Capture the cell that displays the provided text and extract its [X, Y] central coordinate. 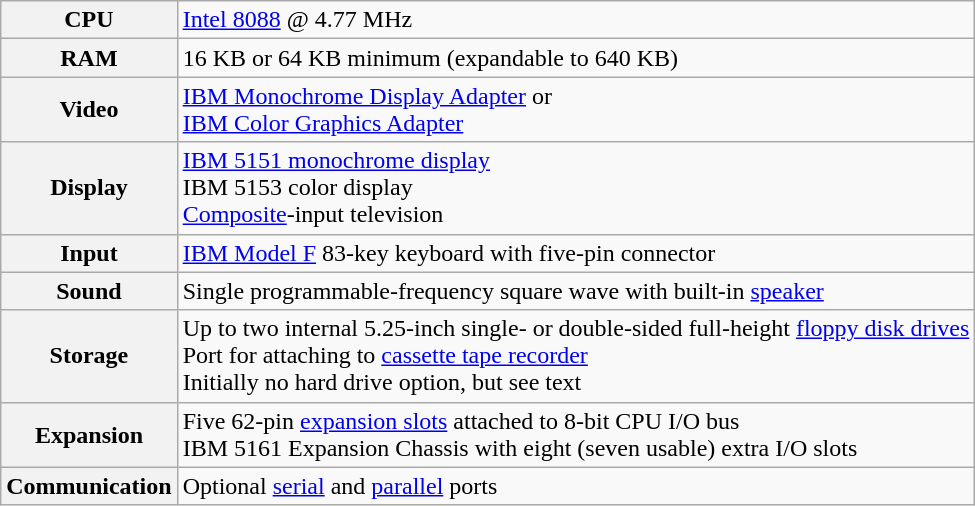
Intel 8088 @ 4.77 MHz [576, 20]
Storage [89, 356]
Five 62-pin expansion slots attached to 8-bit CPU I/O busIBM 5161 Expansion Chassis with eight (seven usable) extra I/O slots [576, 434]
Optional serial and parallel ports [576, 486]
RAM [89, 58]
IBM Monochrome Display Adapter orIBM Color Graphics Adapter [576, 110]
Display [89, 188]
CPU [89, 20]
Sound [89, 291]
IBM Model F 83-key keyboard with five-pin connector [576, 253]
Expansion [89, 434]
Input [89, 253]
IBM 5151 monochrome displayIBM 5153 color displayComposite-input television [576, 188]
Single programmable-frequency square wave with built-in speaker [576, 291]
Communication [89, 486]
Video [89, 110]
16 KB or 64 KB minimum (expandable to 640 KB) [576, 58]
